Scan for the cell matching the given text and deliver its [X, Y] coordinate at center. 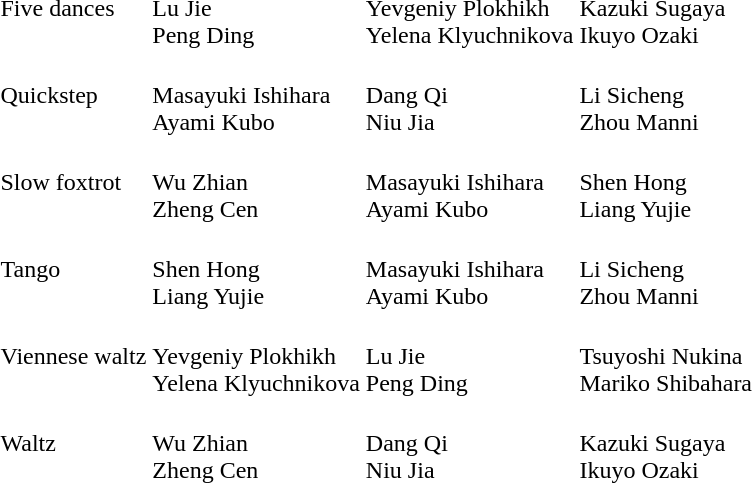
Wu ZhianZheng Cen [256, 182]
Dang QiNiu Jia [470, 95]
Shen HongLiang Yujie [256, 269]
Yevgeniy PlokhikhYelena Klyuchnikova [256, 356]
Lu JiePeng Ding [470, 356]
